Identify which cell holds the provided text, then report its (X, Y) central coordinate. 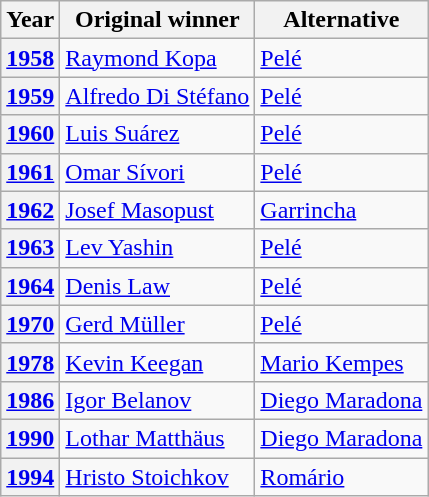
Denis Law (158, 286)
Gerd Müller (158, 324)
Alternative (342, 20)
Kevin Keegan (158, 362)
Josef Masopust (158, 210)
Mario Kempes (342, 362)
1990 (30, 438)
Omar Sívori (158, 172)
Lev Yashin (158, 248)
1986 (30, 400)
1994 (30, 477)
1963 (30, 248)
1960 (30, 134)
Igor Belanov (158, 400)
Alfredo Di Stéfano (158, 96)
1978 (30, 362)
Lothar Matthäus (158, 438)
Hristo Stoichkov (158, 477)
Luis Suárez (158, 134)
1970 (30, 324)
1964 (30, 286)
1958 (30, 58)
1959 (30, 96)
Raymond Kopa (158, 58)
Romário (342, 477)
Year (30, 20)
Original winner (158, 20)
Garrincha (342, 210)
1962 (30, 210)
1961 (30, 172)
